Capture the cell that displays the provided text and extract its (X, Y) central coordinate. 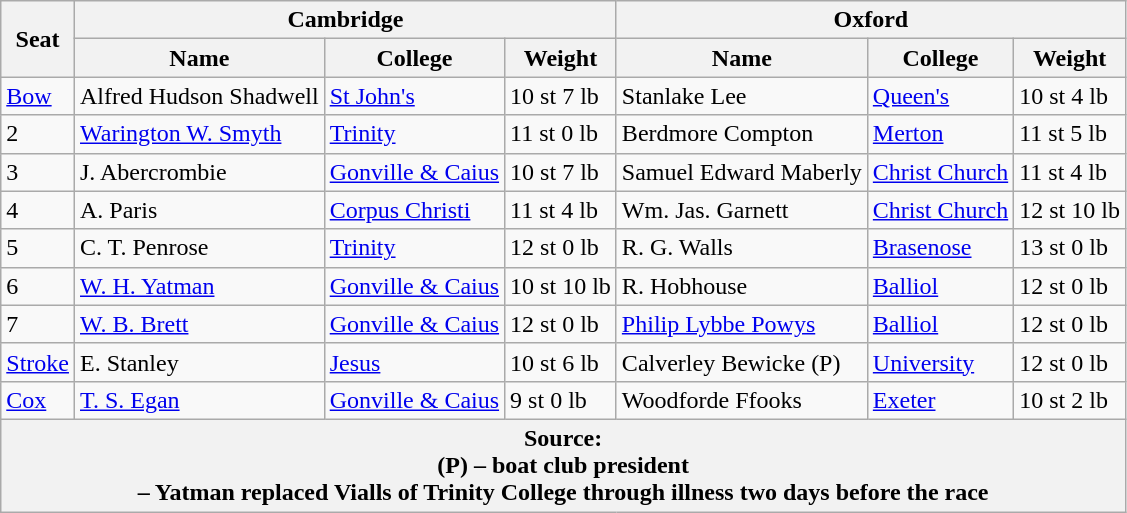
Merton (940, 134)
11 st 0 lb (561, 134)
Queen's (940, 96)
11 st 5 lb (1070, 134)
13 st 0 lb (1070, 248)
Alfred Hudson Shadwell (199, 96)
Berdmore Compton (742, 134)
10 st 2 lb (1070, 400)
10 st 6 lb (561, 362)
Jesus (414, 362)
J. Abercrombie (199, 172)
W. B. Brett (199, 324)
Warington W. Smyth (199, 134)
Oxford (870, 20)
5 (38, 248)
Stanlake Lee (742, 96)
Cambridge (345, 20)
A. Paris (199, 210)
R. Hobhouse (742, 286)
T. S. Egan (199, 400)
Brasenose (940, 248)
10 st 10 lb (561, 286)
Bow (38, 96)
10 st 4 lb (1070, 96)
Source:(P) – boat club president – Yatman replaced Vialls of Trinity College through illness two days before the race (564, 465)
R. G. Walls (742, 248)
4 (38, 210)
9 st 0 lb (561, 400)
Cox (38, 400)
Corpus Christi (414, 210)
6 (38, 286)
St John's (414, 96)
C. T. Penrose (199, 248)
Exeter (940, 400)
Philip Lybbe Powys (742, 324)
2 (38, 134)
W. H. Yatman (199, 286)
Seat (38, 39)
Calverley Bewicke (P) (742, 362)
7 (38, 324)
3 (38, 172)
Woodforde Ffooks (742, 400)
12 st 10 lb (1070, 210)
Stroke (38, 362)
E. Stanley (199, 362)
University (940, 362)
Samuel Edward Maberly (742, 172)
Wm. Jas. Garnett (742, 210)
